Scan for the cell matching the given text and deliver its (x, y) coordinate at center. 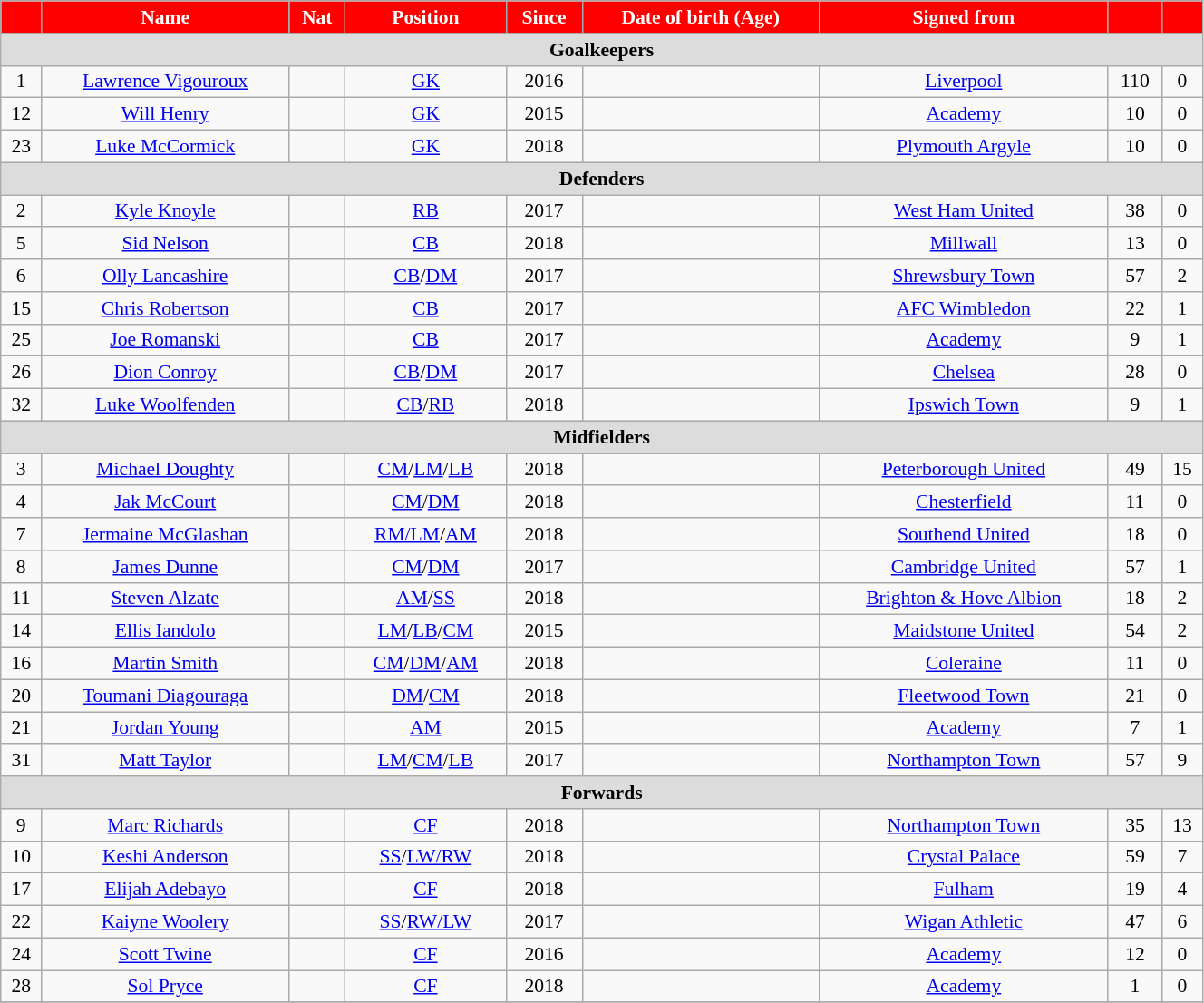
Toumani Diagouraga (165, 696)
Fleetwood Town (963, 696)
AM/SS (426, 599)
James Dunne (165, 567)
Ipswich Town (963, 405)
SS/LW/RW (426, 857)
CM/LM/LB (426, 470)
Cambridge United (963, 567)
CB/RB (426, 405)
Fulham (963, 890)
20 (22, 696)
Steven Alzate (165, 599)
Scott Twine (165, 954)
Date of birth (Age) (700, 17)
3 (22, 470)
38 (1135, 211)
Lawrence Vigouroux (165, 82)
DM/CM (426, 696)
Peterborough United (963, 470)
Sid Nelson (165, 244)
Coleraine (963, 664)
16 (22, 664)
Signed from (963, 17)
Midfielders (602, 437)
Shrewsbury Town (963, 276)
54 (1135, 631)
SS/RW/LW (426, 922)
17 (22, 890)
Elijah Adebayo (165, 890)
Marc Richards (165, 825)
Chelsea (963, 373)
Will Henry (165, 114)
Goalkeepers (602, 50)
Keshi Anderson (165, 857)
23 (22, 147)
Plymouth Argyle (963, 147)
CM/DM/AM (426, 664)
47 (1135, 922)
Luke McCormick (165, 147)
Luke Woolfenden (165, 405)
Kyle Knoyle (165, 211)
Position (426, 17)
AM (426, 728)
Ellis Iandolo (165, 631)
LM/CM/LB (426, 761)
Michael Doughty (165, 470)
Jordan Young (165, 728)
Brighton & Hove Albion (963, 599)
110 (1135, 82)
Forwards (602, 793)
Jak McCourt (165, 502)
Southend United (963, 534)
5 (22, 244)
Millwall (963, 244)
Matt Taylor (165, 761)
49 (1135, 470)
Jermaine McGlashan (165, 534)
LM/LB/CM (426, 631)
32 (22, 405)
Defenders (602, 179)
Wigan Athletic (963, 922)
Dion Conroy (165, 373)
Crystal Palace (963, 857)
14 (22, 631)
59 (1135, 857)
25 (22, 340)
Since (544, 17)
26 (22, 373)
West Ham United (963, 211)
RM/LM/AM (426, 534)
8 (22, 567)
Liverpool (963, 82)
Olly Lancashire (165, 276)
Chris Robertson (165, 308)
Martin Smith (165, 664)
Nat (317, 17)
RB (426, 211)
35 (1135, 825)
Maidstone United (963, 631)
24 (22, 954)
AFC Wimbledon (963, 308)
Name (165, 17)
Chesterfield (963, 502)
31 (22, 761)
Joe Romanski (165, 340)
Kaiyne Woolery (165, 922)
19 (1135, 890)
Sol Pryce (165, 987)
